Return the [x, y] coordinate for the center point of the cell that contains the specified text.  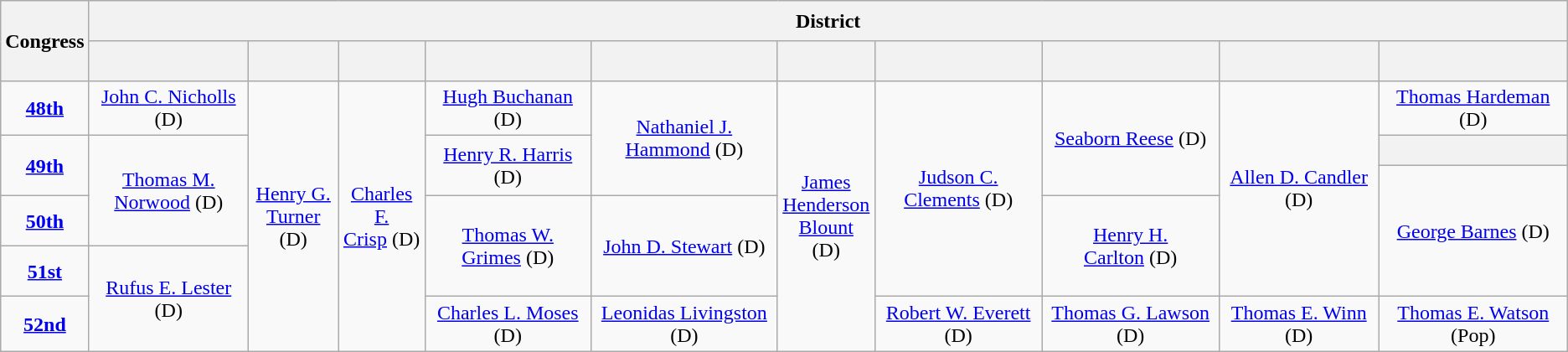
Congress [45, 41]
John C. Nicholls (D) [168, 109]
Charles F.Crisp (D) [382, 216]
Allen D. Candler (D) [1298, 189]
Charles L. Moses (D) [508, 324]
Robert W. Everett (D) [958, 324]
Seaborn Reese (D) [1131, 139]
Thomas E. Watson (Pop) [1473, 324]
Henry G.Turner (D) [293, 216]
Nathaniel J.Hammond (D) [683, 139]
Judson C.Clements (D) [958, 189]
52nd [45, 324]
Thomas M.Norwood (D) [168, 191]
Thomas W.Grimes (D) [508, 246]
District [828, 21]
Thomas G. Lawson (D) [1131, 324]
48th [45, 109]
Leonidas Livingston (D) [683, 324]
50th [45, 221]
Thomas Hardeman (D) [1473, 109]
Henry H.Carlton (D) [1131, 246]
51st [45, 272]
Thomas E. Winn (D) [1298, 324]
Henry R. Harris (D) [508, 166]
Rufus E. Lester (D) [168, 298]
George Barnes (D) [1473, 231]
JamesHendersonBlount (D) [826, 216]
John D. Stewart (D) [683, 246]
Hugh Buchanan (D) [508, 109]
49th [45, 166]
